Return the (x, y) coordinate for the center point of the cell that contains the specified text.  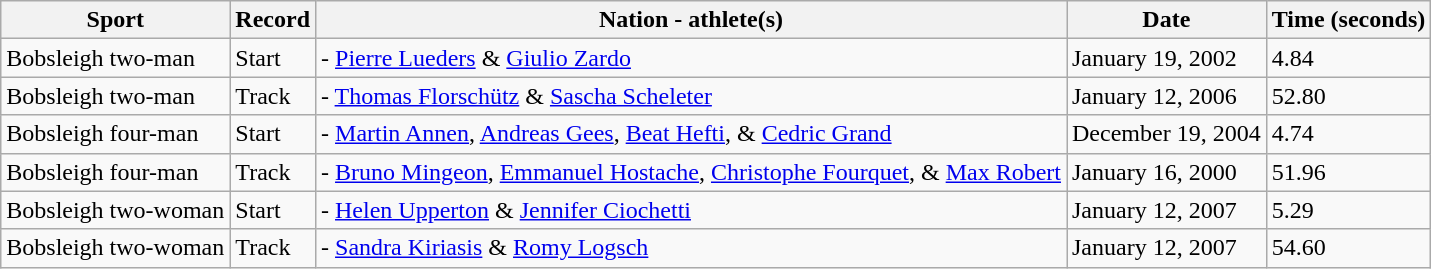
4.84 (1348, 58)
4.74 (1348, 134)
December 19, 2004 (1166, 134)
- Thomas Florschütz & Sascha Scheleter (692, 96)
- Martin Annen, Andreas Gees, Beat Hefti, & Cedric Grand (692, 134)
54.60 (1348, 248)
Record (273, 20)
January 19, 2002 (1166, 58)
5.29 (1348, 210)
- Helen Upperton & Jennifer Ciochetti (692, 210)
Date (1166, 20)
51.96 (1348, 172)
Time (seconds) (1348, 20)
January 16, 2000 (1166, 172)
- Bruno Mingeon, Emmanuel Hostache, Christophe Fourquet, & Max Robert (692, 172)
January 12, 2006 (1166, 96)
Sport (116, 20)
Nation - athlete(s) (692, 20)
- Pierre Lueders & Giulio Zardo (692, 58)
- Sandra Kiriasis & Romy Logsch (692, 248)
52.80 (1348, 96)
